Find where the given text appears and provide that cell's center as (x, y) coordinate. 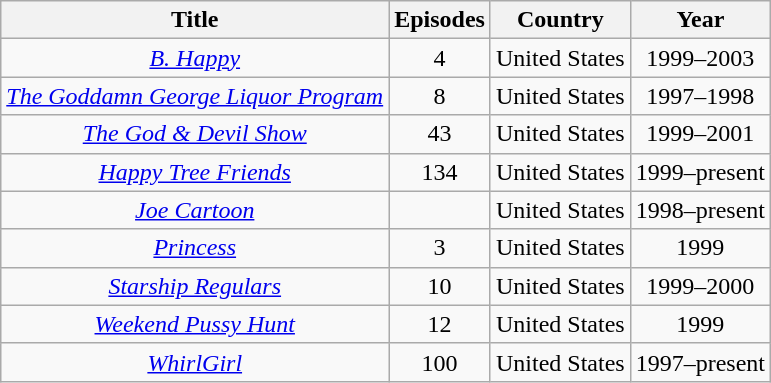
4 (440, 58)
43 (440, 134)
1997–1998 (700, 96)
1997–present (700, 362)
Year (700, 20)
1999–2003 (700, 58)
Starship Regulars (195, 286)
Princess (195, 248)
The God & Devil Show (195, 134)
Title (195, 20)
12 (440, 324)
B. Happy (195, 58)
3 (440, 248)
1999–present (700, 172)
1999–2001 (700, 134)
1999–2000 (700, 286)
Country (560, 20)
134 (440, 172)
100 (440, 362)
Joe Cartoon (195, 210)
WhirlGirl (195, 362)
10 (440, 286)
8 (440, 96)
Happy Tree Friends (195, 172)
Episodes (440, 20)
1998–present (700, 210)
Weekend Pussy Hunt (195, 324)
The Goddamn George Liquor Program (195, 96)
